Output the (x, y) coordinate of the center of the cell containing the given text.  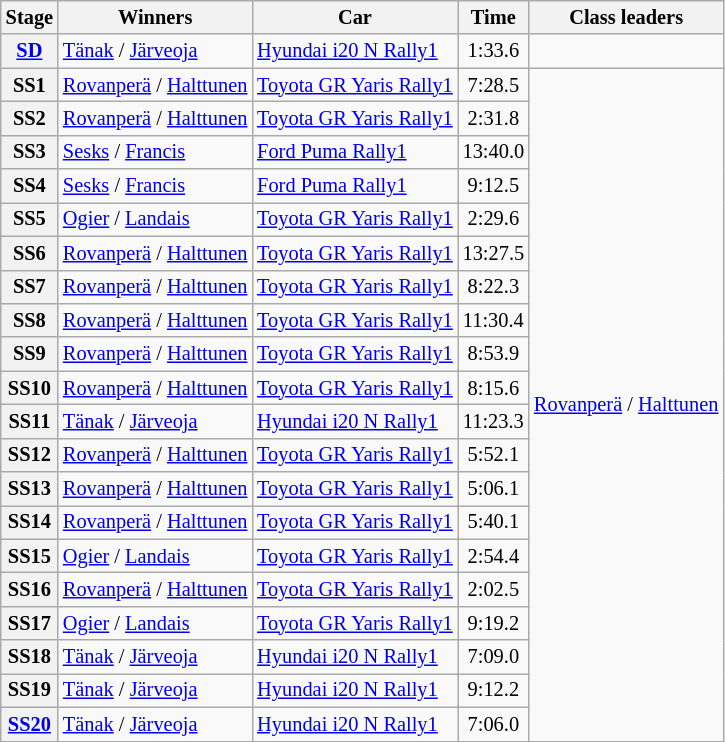
Winners (155, 17)
2:29.6 (494, 219)
8:15.6 (494, 388)
1:33.6 (494, 51)
SS5 (30, 219)
SD (30, 51)
SS17 (30, 623)
8:53.9 (494, 354)
2:54.4 (494, 556)
SS1 (30, 85)
5:40.1 (494, 522)
9:12.5 (494, 186)
7:06.0 (494, 724)
Car (354, 17)
SS4 (30, 186)
7:09.0 (494, 657)
SS16 (30, 589)
7:28.5 (494, 85)
SS2 (30, 118)
2:31.8 (494, 118)
5:06.1 (494, 489)
Time (494, 17)
9:19.2 (494, 623)
Stage (30, 17)
2:02.5 (494, 589)
13:27.5 (494, 253)
SS14 (30, 522)
SS13 (30, 489)
SS7 (30, 287)
SS6 (30, 253)
SS20 (30, 724)
SS10 (30, 388)
SS18 (30, 657)
5:52.1 (494, 455)
Class leaders (626, 17)
SS11 (30, 421)
SS3 (30, 152)
SS15 (30, 556)
11:30.4 (494, 320)
SS9 (30, 354)
9:12.2 (494, 690)
11:23.3 (494, 421)
SS12 (30, 455)
8:22.3 (494, 287)
SS19 (30, 690)
13:40.0 (494, 152)
SS8 (30, 320)
